Identify which cell holds the provided text, then report its [X, Y] central coordinate. 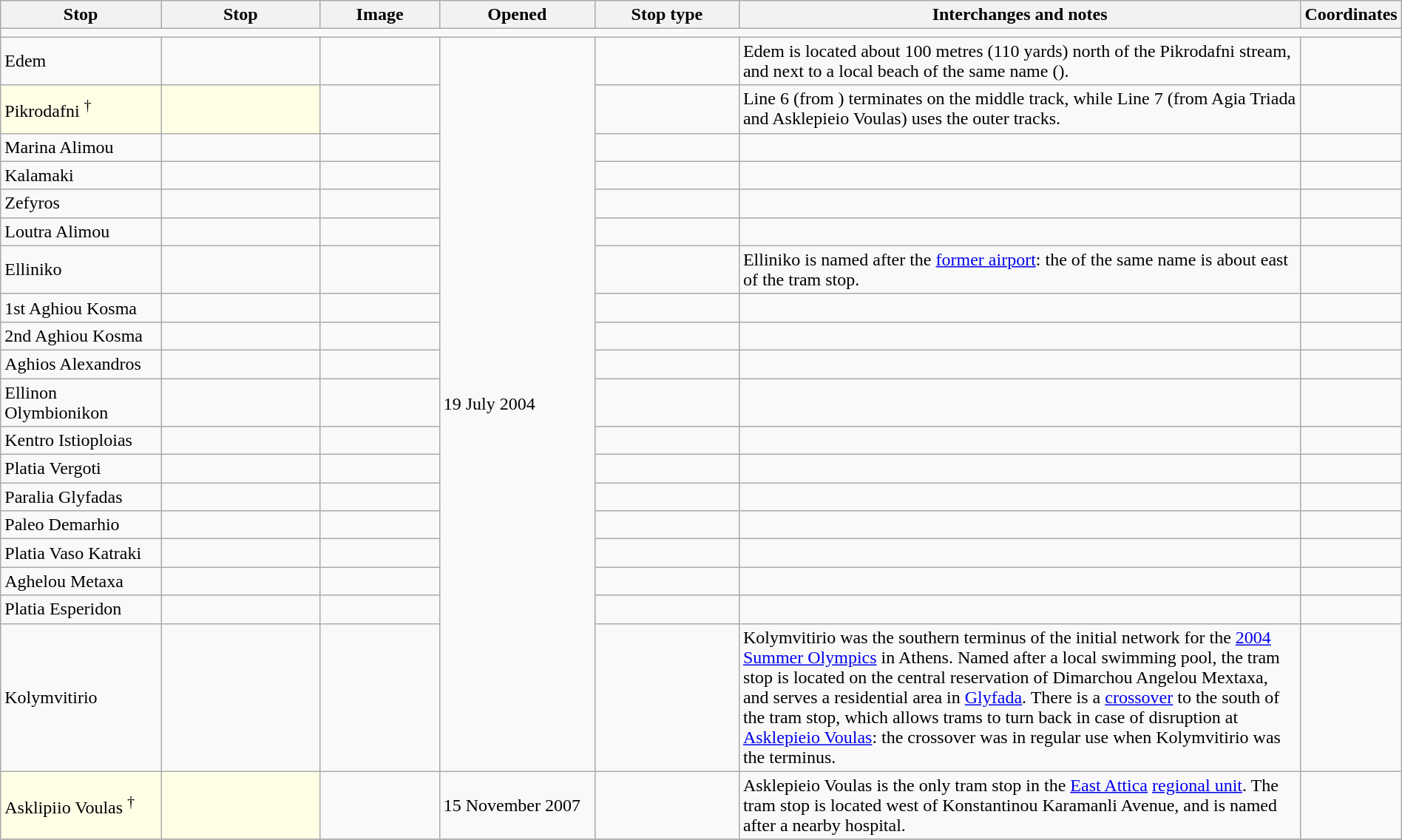
Pikrodafni † [81, 109]
1st Aghiou Kosma [81, 308]
Zefyros [81, 203]
Kalamaki [81, 175]
Aghios Alexandros [81, 364]
Platia Esperidon [81, 609]
Ellinon Olymbionikon [81, 402]
Aghelou Metaxa [81, 581]
15 November 2007 [517, 805]
Edem [81, 61]
19 July 2004 [517, 404]
Marina Alimou [81, 147]
Coordinates [1351, 15]
Elliniko [81, 269]
Elliniko is named after the former airport: the of the same name is about east of the tram stop. [1019, 269]
Kolymvitirio [81, 697]
Kentro Istioploias [81, 441]
Line 6 (from ) terminates on the middle track, while Line 7 (from Agia Triada and Asklepieio Voulas) uses the outer tracks. [1019, 109]
Paleo Demarhio [81, 525]
Opened [517, 15]
Platia Vaso Katraki [81, 553]
Stop type [667, 15]
Platia Vergoti [81, 469]
Interchanges and notes [1019, 15]
Paralia Glyfadas [81, 497]
2nd Aghiou Kosma [81, 336]
Loutra Alimou [81, 231]
Asklipiio Voulas † [81, 805]
Image [380, 15]
Edem is located about 100 metres (110 yards) north of the Pikrodafni stream, and next to a local beach of the same name (). [1019, 61]
